Detect which cell encompasses the target text, then output its [X, Y] center coordinate. 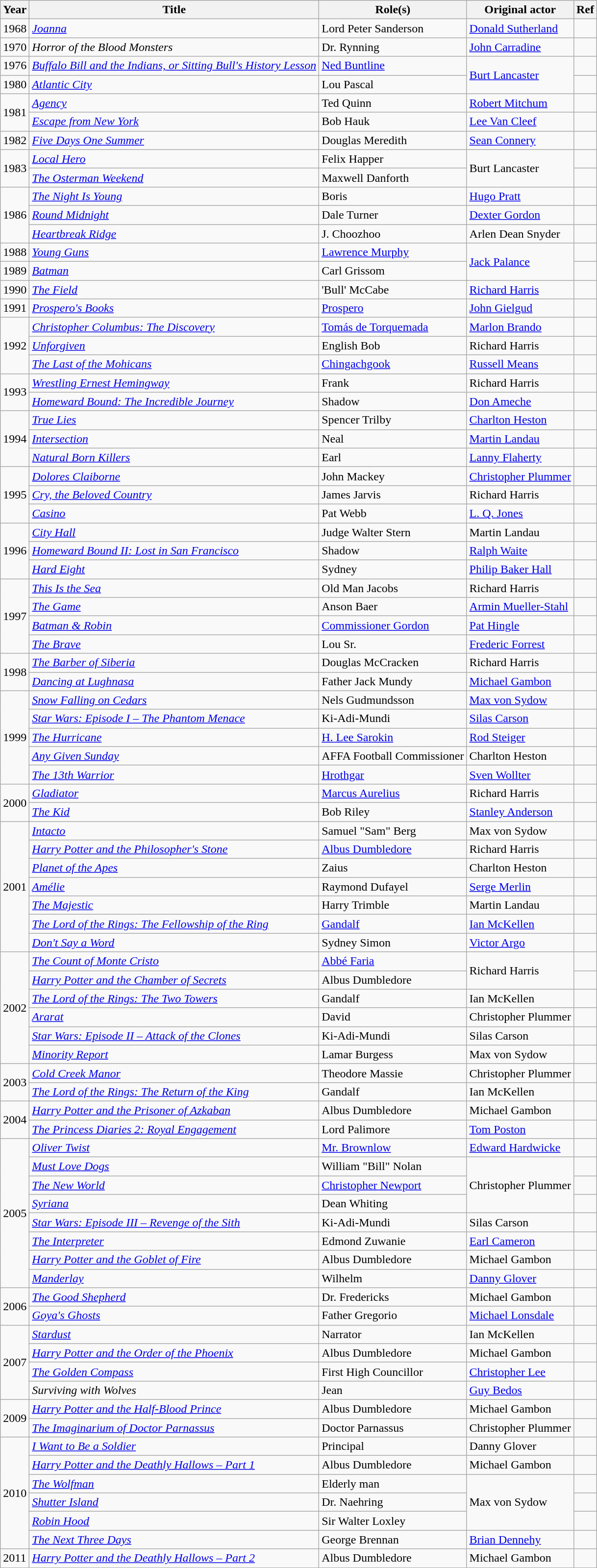
Manderlay [174, 1278]
Narrator [393, 1334]
Star Wars: Episode I – The Phantom Menace [174, 719]
This Is the Sea [174, 588]
2001 [15, 887]
The Next Three Days [174, 1540]
1976 [15, 66]
Harry Potter and the Philosopher's Stone [174, 849]
The Interpreter [174, 1241]
Hard Eight [174, 570]
Ned Buntline [393, 66]
Harry Potter and the Chamber of Secrets [174, 980]
Lord Peter Sanderson [393, 28]
AFFA Football Commissioner [393, 756]
1994 [15, 439]
Commissioner Gordon [393, 625]
Casino [174, 513]
Lawrence Murphy [393, 252]
Local Hero [174, 159]
Lou Sr. [393, 644]
Dolores Claiborne [174, 476]
Gladiator [174, 793]
2011 [15, 1558]
Lanny Flaherty [520, 457]
1970 [15, 47]
Douglas McCracken [393, 663]
The Hurricane [174, 737]
Stardust [174, 1334]
Lee Van Cleef [520, 122]
Carl Grissom [393, 271]
Batman [174, 271]
Heartbreak Ridge [174, 234]
Oliver Twist [174, 1148]
Round Midnight [174, 215]
2002 [15, 1008]
Sir Walter Loxley [393, 1521]
Syriana [174, 1204]
David [393, 1017]
Pat Webb [393, 513]
Christopher Columbus: The Discovery [174, 327]
Must Love Dogs [174, 1167]
Victor Argo [520, 943]
Minority Report [174, 1054]
The Lord of the Rings: The Fellowship of the Ring [174, 924]
The Good Shepherd [174, 1297]
Tom Poston [520, 1129]
Douglas Meredith [393, 140]
Dancing at Lughnasa [174, 681]
Natural Born Killers [174, 457]
Father Gregorio [393, 1316]
Batman & Robin [174, 625]
Dr. Naehring [393, 1502]
Hugo Pratt [520, 196]
The Game [174, 607]
Cold Creek Manor [174, 1073]
Harry Trimble [393, 905]
Sean Connery [520, 140]
Earl Cameron [520, 1241]
Zaius [393, 868]
The 13th Warrior [174, 774]
Russell Means [520, 364]
John Mackey [393, 476]
The Golden Compass [174, 1371]
Homeward Bound II: Lost in San Francisco [174, 551]
Harry Potter and the Prisoner of Azkaban [174, 1110]
L. Q. Jones [520, 513]
Robert Mitchum [520, 103]
Principal [393, 1446]
Mr. Brownlow [393, 1148]
Original actor [520, 10]
Planet of the Apes [174, 868]
First High Councillor [393, 1371]
Maxwell Danforth [393, 177]
John Gielgud [520, 308]
Harry Potter and the Order of the Phoenix [174, 1353]
1982 [15, 140]
Young Guns [174, 252]
The Count of Monte Cristo [174, 961]
Neal [393, 439]
Abbé Faria [393, 961]
The Osterman Weekend [174, 177]
Robin Hood [174, 1521]
Arlen Dean Snyder [520, 234]
Amélie [174, 887]
Father Jack Mundy [393, 681]
Star Wars: Episode II – Attack of the Clones [174, 1036]
1986 [15, 215]
Prospero's Books [174, 308]
The Kid [174, 812]
Edmond Zuwanie [393, 1241]
Frederic Forrest [520, 644]
Boris [393, 196]
Role(s) [393, 10]
Rod Steiger [520, 737]
The Barber of Siberia [174, 663]
Homeward Bound: The Incredible Journey [174, 401]
Old Man Jacobs [393, 588]
Raymond Dufayel [393, 887]
Agency [174, 103]
The Brave [174, 644]
Bob Riley [393, 812]
1995 [15, 495]
Michael Lonsdale [520, 1316]
True Lies [174, 420]
Marlon Brando [520, 327]
Dean Whiting [393, 1204]
Armin Mueller-Stahl [520, 607]
Donald Sutherland [520, 28]
Hrothgar [393, 774]
Atlantic City [174, 84]
1993 [15, 392]
Serge Merlin [520, 887]
Nels Gudmundsson [393, 700]
H. Lee Sarokin [393, 737]
Christopher Lee [520, 1371]
Dale Turner [393, 215]
Dexter Gordon [520, 215]
1988 [15, 252]
2004 [15, 1120]
Philip Baker Hall [520, 570]
J. Choozhoo [393, 234]
The Majestic [174, 905]
Samuel "Sam" Berg [393, 831]
George Brennan [393, 1540]
Intacto [174, 831]
Pat Hingle [520, 625]
Surviving with Wolves [174, 1390]
Don Ameche [520, 401]
The New World [174, 1185]
2007 [15, 1362]
I Want to Be a Soldier [174, 1446]
Ref [585, 10]
Lord Palimore [393, 1129]
James Jarvis [393, 495]
Christopher Newport [393, 1185]
Buffalo Bill and the Indians, or Sitting Bull's History Lesson [174, 66]
Intersection [174, 439]
The Field [174, 290]
The Imaginarium of Doctor Parnassus [174, 1428]
Harry Potter and the Deathly Hallows – Part 1 [174, 1465]
Prospero [393, 308]
Lamar Burgess [393, 1054]
Dr. Rynning [393, 47]
Frank [393, 383]
Unforgiven [174, 346]
Spencer Trilby [393, 420]
Guy Bedos [520, 1390]
Judge Walter Stern [393, 532]
Snow Falling on Cedars [174, 700]
The Lord of the Rings: The Two Towers [174, 998]
Joanna [174, 28]
Harry Potter and the Goblet of Fire [174, 1260]
Jean [393, 1390]
John Carradine [520, 47]
Jack Palance [520, 262]
2000 [15, 802]
1968 [15, 28]
Title [174, 10]
Stanley Anderson [520, 812]
The Lord of the Rings: The Return of the King [174, 1092]
Cry, the Beloved Country [174, 495]
Ararat [174, 1017]
Sven Wollter [520, 774]
Star Wars: Episode III – Revenge of the Sith [174, 1222]
Five Days One Summer [174, 140]
English Bob [393, 346]
1981 [15, 112]
Ralph Waite [520, 551]
2006 [15, 1306]
The Last of the Mohicans [174, 364]
William "Bill" Nolan [393, 1167]
Brian Dennehy [520, 1540]
1980 [15, 84]
Tomás de Torquemada [393, 327]
Wilhelm [393, 1278]
Sydney Simon [393, 943]
1991 [15, 308]
Goya's Ghosts [174, 1316]
Harry Potter and the Deathly Hallows – Part 2 [174, 1558]
Felix Happer [393, 159]
1998 [15, 672]
1999 [15, 737]
Don't Say a Word [174, 943]
Chingachgook [393, 364]
Wrestling Ernest Hemingway [174, 383]
Earl [393, 457]
Lou Pascal [393, 84]
2010 [15, 1493]
'Bull' McCabe [393, 290]
2005 [15, 1213]
1990 [15, 290]
Horror of the Blood Monsters [174, 47]
1992 [15, 346]
2003 [15, 1082]
1996 [15, 550]
Bob Hauk [393, 122]
Dr. Fredericks [393, 1297]
Marcus Aurelius [393, 793]
Ted Quinn [393, 103]
Sydney [393, 570]
2009 [15, 1418]
The Princess Diaries 2: Royal Engagement [174, 1129]
Edward Hardwicke [520, 1148]
Any Given Sunday [174, 756]
Elderly man [393, 1484]
1997 [15, 616]
Shutter Island [174, 1502]
Escape from New York [174, 122]
City Hall [174, 532]
The Night Is Young [174, 196]
The Wolfman [174, 1484]
Theodore Massie [393, 1073]
Doctor Parnassus [393, 1428]
1989 [15, 271]
Anson Baer [393, 607]
Year [15, 10]
Harry Potter and the Half-Blood Prince [174, 1409]
1983 [15, 168]
